Provide the (x, y) coordinate of the cell's center where the given text is located.  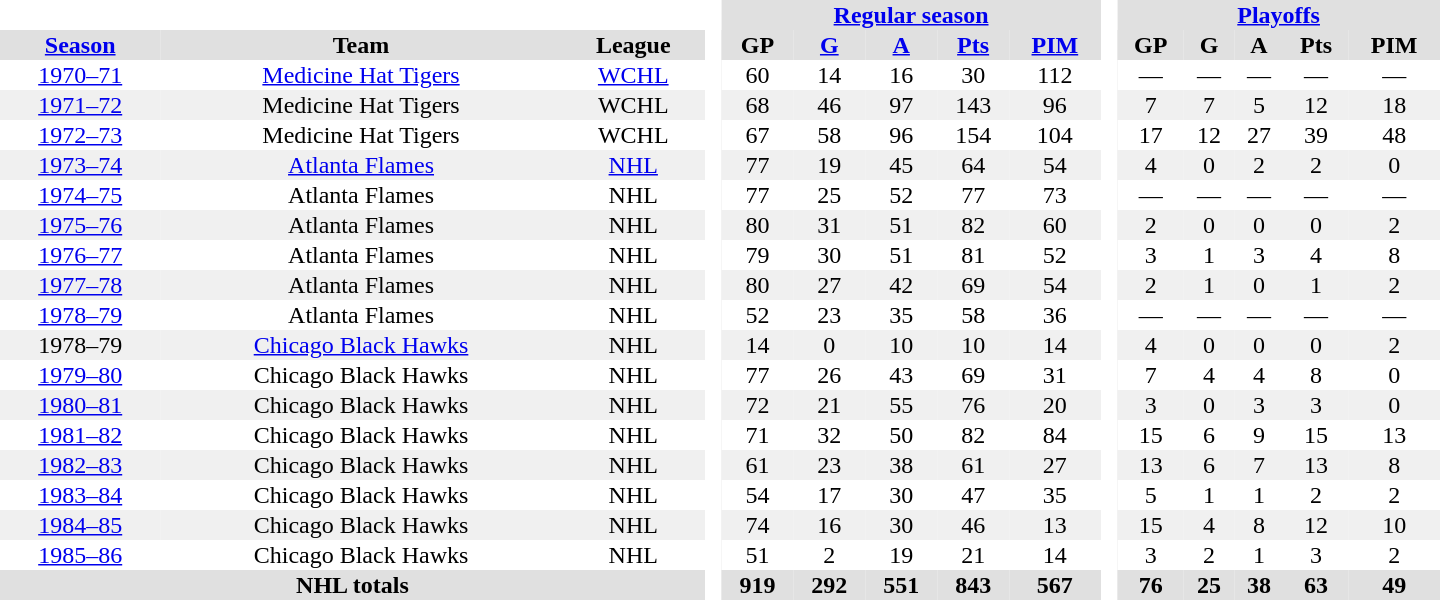
81 (973, 255)
1981–82 (80, 435)
50 (901, 435)
20 (1055, 405)
919 (757, 585)
112 (1055, 75)
47 (973, 495)
79 (757, 255)
1976–77 (80, 255)
292 (829, 585)
1979–80 (80, 375)
1977–78 (80, 285)
67 (757, 135)
1982–83 (80, 465)
64 (973, 165)
68 (757, 105)
1974–75 (80, 195)
1983–84 (80, 495)
26 (829, 375)
55 (901, 405)
42 (901, 285)
551 (901, 585)
45 (901, 165)
74 (757, 525)
73 (1055, 195)
Regular season (910, 15)
1980–81 (80, 405)
843 (973, 585)
97 (901, 105)
1970–71 (80, 75)
1972–73 (80, 135)
71 (757, 435)
84 (1055, 435)
League (634, 45)
143 (973, 105)
36 (1055, 315)
Playoffs (1278, 15)
1985–86 (80, 555)
63 (1316, 585)
43 (901, 375)
Season (80, 45)
72 (757, 405)
154 (973, 135)
48 (1394, 135)
1971–72 (80, 105)
1984–85 (80, 525)
1973–74 (80, 165)
49 (1394, 585)
104 (1055, 135)
Team (360, 45)
32 (829, 435)
39 (1316, 135)
18 (1394, 105)
567 (1055, 585)
9 (1259, 435)
NHL totals (352, 585)
1975–76 (80, 225)
